Pinpoint the cell where the given text exists, returning its (x, y) midpoint coordinate. 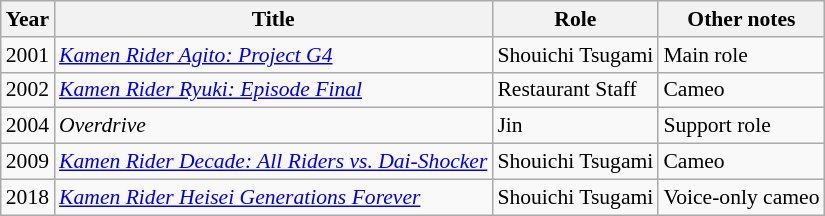
Year (28, 19)
2004 (28, 126)
Kamen Rider Ryuki: Episode Final (273, 90)
2001 (28, 55)
Voice-only cameo (741, 197)
2009 (28, 162)
Jin (575, 126)
Overdrive (273, 126)
Kamen Rider Decade: All Riders vs. Dai-Shocker (273, 162)
Other notes (741, 19)
Role (575, 19)
2002 (28, 90)
Kamen Rider Agito: Project G4 (273, 55)
Kamen Rider Heisei Generations Forever (273, 197)
Title (273, 19)
Support role (741, 126)
2018 (28, 197)
Restaurant Staff (575, 90)
Main role (741, 55)
